Find where the given text appears and provide that cell's center as (X, Y) coordinate. 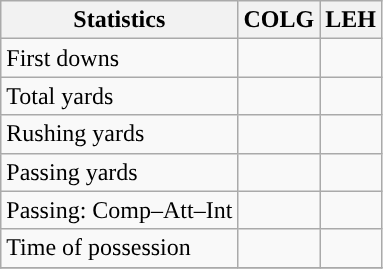
First downs (120, 58)
Time of possession (120, 248)
Rushing yards (120, 134)
Passing: Comp–Att–Int (120, 210)
LEH (351, 20)
Passing yards (120, 172)
COLG (279, 20)
Total yards (120, 96)
Statistics (120, 20)
